Locate the cell with the specified text and output its (x, y) center coordinate. 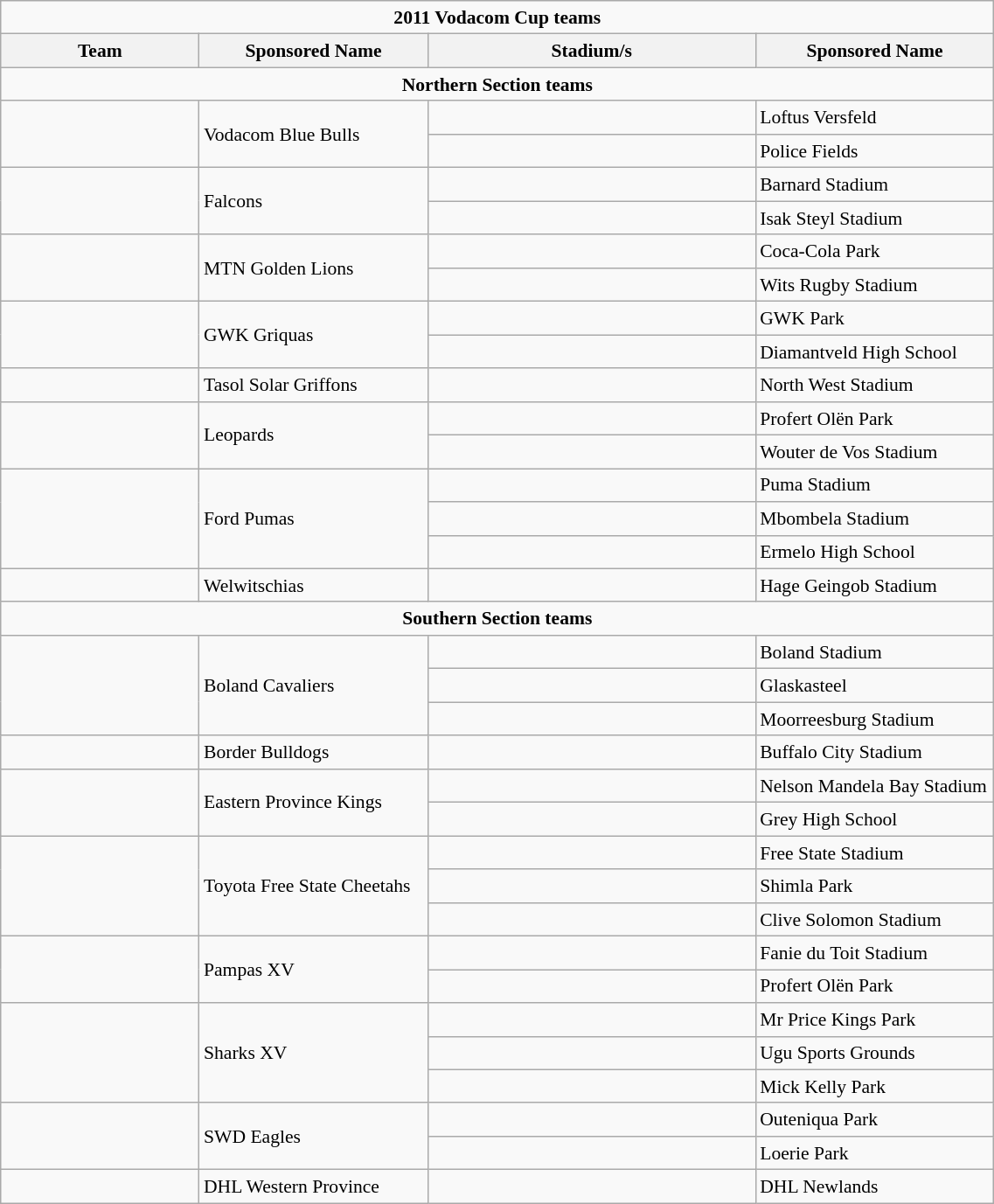
Eastern Province Kings (313, 803)
Police Fields (874, 151)
Diamantveld High School (874, 351)
Clive Solomon Stadium (874, 920)
Fanie du Toit Stadium (874, 953)
GWK Park (874, 318)
Ugu Sports Grounds (874, 1053)
Wouter de Vos Stadium (874, 452)
Free State Stadium (874, 853)
Ford Pumas (313, 519)
Moorreesburg Stadium (874, 719)
Isak Steyl Stadium (874, 218)
Mick Kelly Park (874, 1087)
Pampas XV (313, 970)
Stadium/s (591, 51)
Northern Section teams (497, 85)
Outeniqua Park (874, 1120)
Vodacom Blue Bulls (313, 135)
North West Stadium (874, 385)
GWK Griquas (313, 335)
Coca-Cola Park (874, 252)
DHL Western Province (313, 1187)
SWD Eagles (313, 1137)
Sharks XV (313, 1053)
Glaskasteel (874, 686)
Grey High School (874, 819)
Mbombela Stadium (874, 518)
DHL Newlands (874, 1187)
Barnard Stadium (874, 184)
Buffalo City Stadium (874, 753)
Boland Cavaliers (313, 686)
MTN Golden Lions (313, 268)
2011 Vodacom Cup teams (497, 17)
Nelson Mandela Bay Stadium (874, 786)
Hage Geingob Stadium (874, 586)
Puma Stadium (874, 485)
Welwitschias (313, 586)
Team (100, 51)
Shimla Park (874, 886)
Border Bulldogs (313, 753)
Wits Rugby Stadium (874, 285)
Leopards (313, 435)
Ermelo High School (874, 552)
Falcons (313, 201)
Tasol Solar Griffons (313, 385)
Boland Stadium (874, 652)
Toyota Free State Cheetahs (313, 887)
Loerie Park (874, 1153)
Loftus Versfeld (874, 118)
Mr Price Kings Park (874, 1020)
Southern Section teams (497, 619)
